Detect which cell encompasses the target text, then output its [x, y] center coordinate. 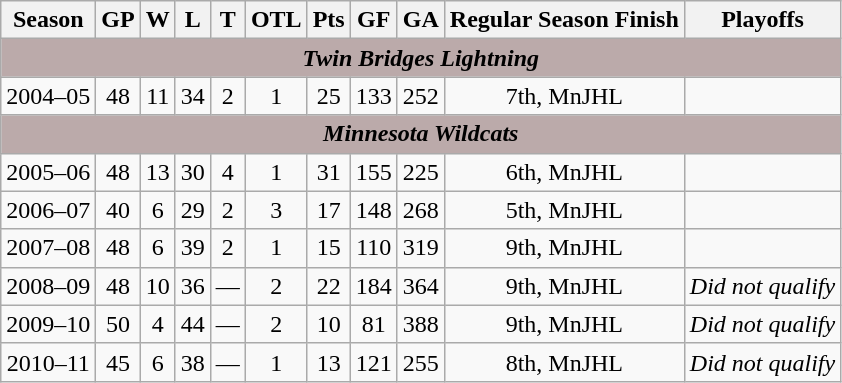
36 [192, 286]
268 [420, 210]
Season [48, 20]
GP [118, 20]
29 [192, 210]
GF [374, 20]
15 [328, 248]
8th, MnJHL [564, 362]
Twin Bridges Lightning [421, 58]
255 [420, 362]
39 [192, 248]
40 [118, 210]
Regular Season Finish [564, 20]
7th, MnJHL [564, 96]
Pts [328, 20]
5th, MnJHL [564, 210]
Playoffs [762, 20]
2005–06 [48, 172]
17 [328, 210]
L [192, 20]
364 [420, 286]
3 [276, 210]
22 [328, 286]
34 [192, 96]
2006–07 [48, 210]
388 [420, 324]
2007–08 [48, 248]
319 [420, 248]
31 [328, 172]
252 [420, 96]
184 [374, 286]
81 [374, 324]
2004–05 [48, 96]
155 [374, 172]
6th, MnJHL [564, 172]
110 [374, 248]
GA [420, 20]
2008–09 [48, 286]
11 [158, 96]
2010–11 [48, 362]
121 [374, 362]
133 [374, 96]
148 [374, 210]
W [158, 20]
2009–10 [48, 324]
25 [328, 96]
30 [192, 172]
T [228, 20]
225 [420, 172]
50 [118, 324]
OTL [276, 20]
38 [192, 362]
44 [192, 324]
45 [118, 362]
Minnesota Wildcats [421, 134]
